Extract the (x, y) coordinate from the center of the cell holding the provided text.  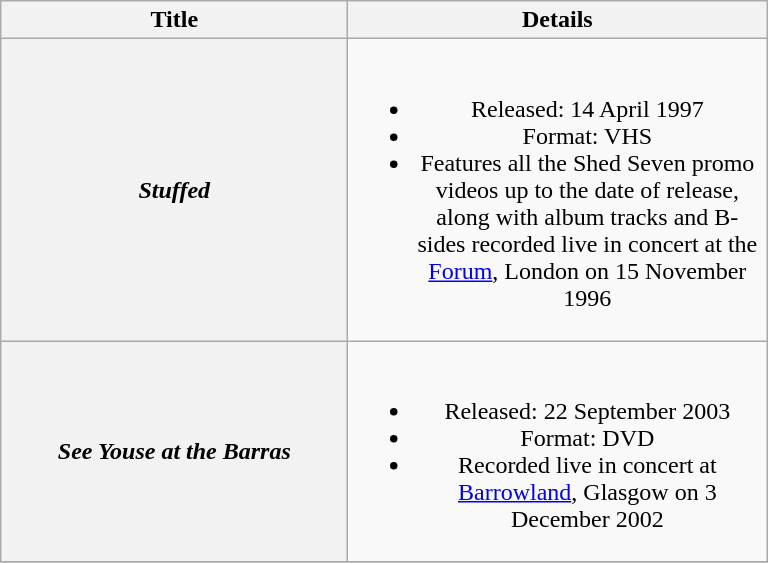
Stuffed (174, 190)
Details (558, 20)
See Youse at the Barras (174, 452)
Title (174, 20)
Released: 22 September 2003Format: DVDRecorded live in concert at Barrowland, Glasgow on 3 December 2002 (558, 452)
